Return (X, Y) of the center of cell containing provided text 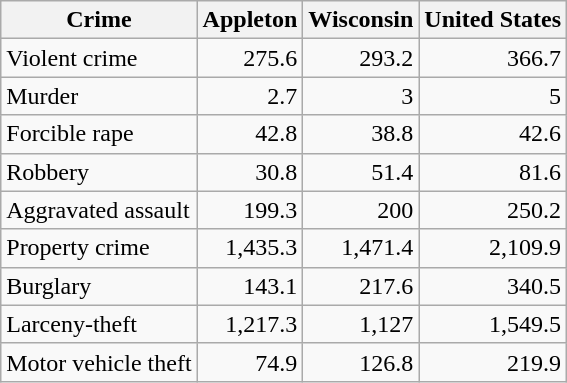
250.2 (493, 210)
2,109.9 (493, 248)
3 (361, 96)
74.9 (250, 362)
1,217.3 (250, 324)
Violent crime (99, 58)
Motor vehicle theft (99, 362)
5 (493, 96)
1,471.4 (361, 248)
293.2 (361, 58)
200 (361, 210)
Property crime (99, 248)
2.7 (250, 96)
42.6 (493, 134)
219.9 (493, 362)
Appleton (250, 20)
Burglary (99, 286)
126.8 (361, 362)
Murder (99, 96)
Robbery (99, 172)
Forcible rape (99, 134)
217.6 (361, 286)
81.6 (493, 172)
30.8 (250, 172)
143.1 (250, 286)
340.5 (493, 286)
Wisconsin (361, 20)
United States (493, 20)
51.4 (361, 172)
Larceny-theft (99, 324)
1,127 (361, 324)
38.8 (361, 134)
1,435.3 (250, 248)
Crime (99, 20)
275.6 (250, 58)
366.7 (493, 58)
199.3 (250, 210)
42.8 (250, 134)
1,549.5 (493, 324)
Aggravated assault (99, 210)
